Output the (x, y) coordinate of the center of the cell containing the given text.  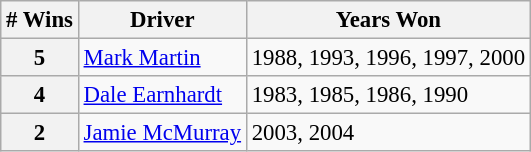
1988, 1993, 1996, 1997, 2000 (388, 58)
2003, 2004 (388, 133)
# Wins (40, 20)
4 (40, 95)
Mark Martin (162, 58)
Jamie McMurray (162, 133)
Driver (162, 20)
1983, 1985, 1986, 1990 (388, 95)
Dale Earnhardt (162, 95)
Years Won (388, 20)
5 (40, 58)
2 (40, 133)
